Locate the cell with the specified text and output its (x, y) center coordinate. 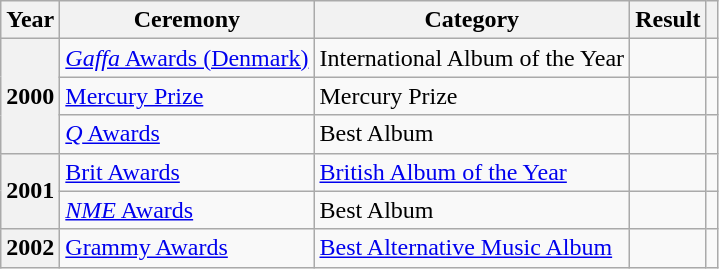
Category (472, 20)
Best Alternative Music Album (472, 248)
NME Awards (187, 210)
Q Awards (187, 134)
2002 (30, 248)
Grammy Awards (187, 248)
Gaffa Awards (Denmark) (187, 58)
International Album of the Year (472, 58)
Brit Awards (187, 172)
2001 (30, 191)
British Album of the Year (472, 172)
Year (30, 20)
Ceremony (187, 20)
2000 (30, 96)
Result (668, 20)
